Detect which cell encompasses the target text, then output its [X, Y] center coordinate. 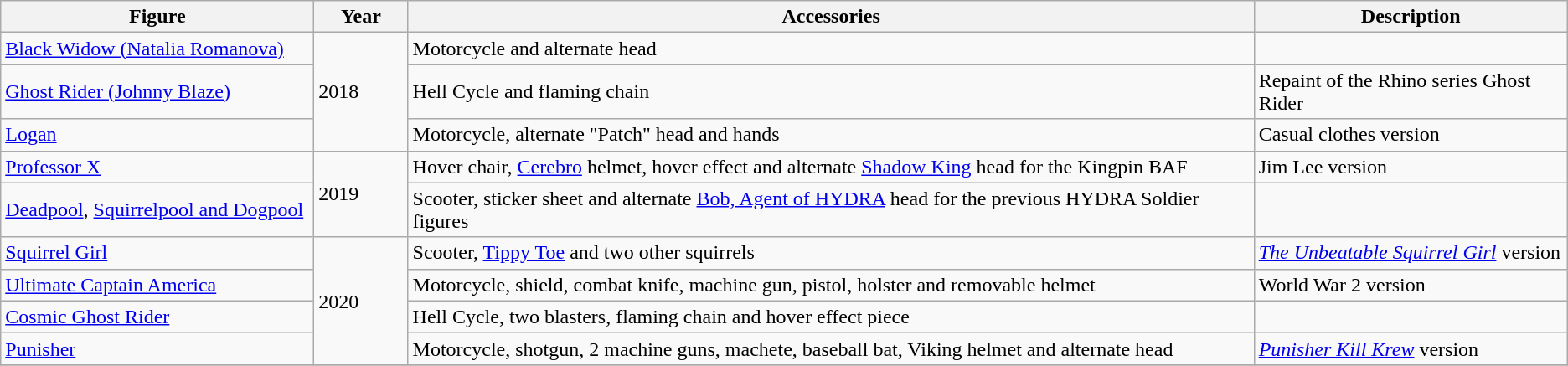
Cosmic Ghost Rider [157, 317]
Black Widow (Natalia Romanova) [157, 49]
Description [1411, 17]
Logan [157, 135]
Ultimate Captain America [157, 285]
Squirrel Girl [157, 253]
The Unbeatable Squirrel Girl version [1411, 253]
Motorcycle, alternate "Patch" head and hands [831, 135]
Jim Lee version [1411, 167]
Casual clothes version [1411, 135]
Motorcycle, shield, combat knife, machine gun, pistol, holster and removable helmet [831, 285]
Accessories [831, 17]
2019 [361, 194]
2020 [361, 301]
Figure [157, 17]
Punisher [157, 348]
Hover chair, Cerebro helmet, hover effect and alternate Shadow King head for the Kingpin BAF [831, 167]
Punisher Kill Krew version [1411, 348]
Repaint of the Rhino series Ghost Rider [1411, 92]
Hell Cycle and flaming chain [831, 92]
Ghost Rider (Johnny Blaze) [157, 92]
2018 [361, 92]
World War 2 version [1411, 285]
Year [361, 17]
Motorcycle and alternate head [831, 49]
Scooter, sticker sheet and alternate Bob, Agent of HYDRA head for the previous HYDRA Soldier figures [831, 209]
Professor X [157, 167]
Hell Cycle, two blasters, flaming chain and hover effect piece [831, 317]
Deadpool, Squirrelpool and Dogpool [157, 209]
Scooter, Tippy Toe and two other squirrels [831, 253]
Motorcycle, shotgun, 2 machine guns, machete, baseball bat, Viking helmet and alternate head [831, 348]
